Identify which cell holds the provided text, then report its [X, Y] central coordinate. 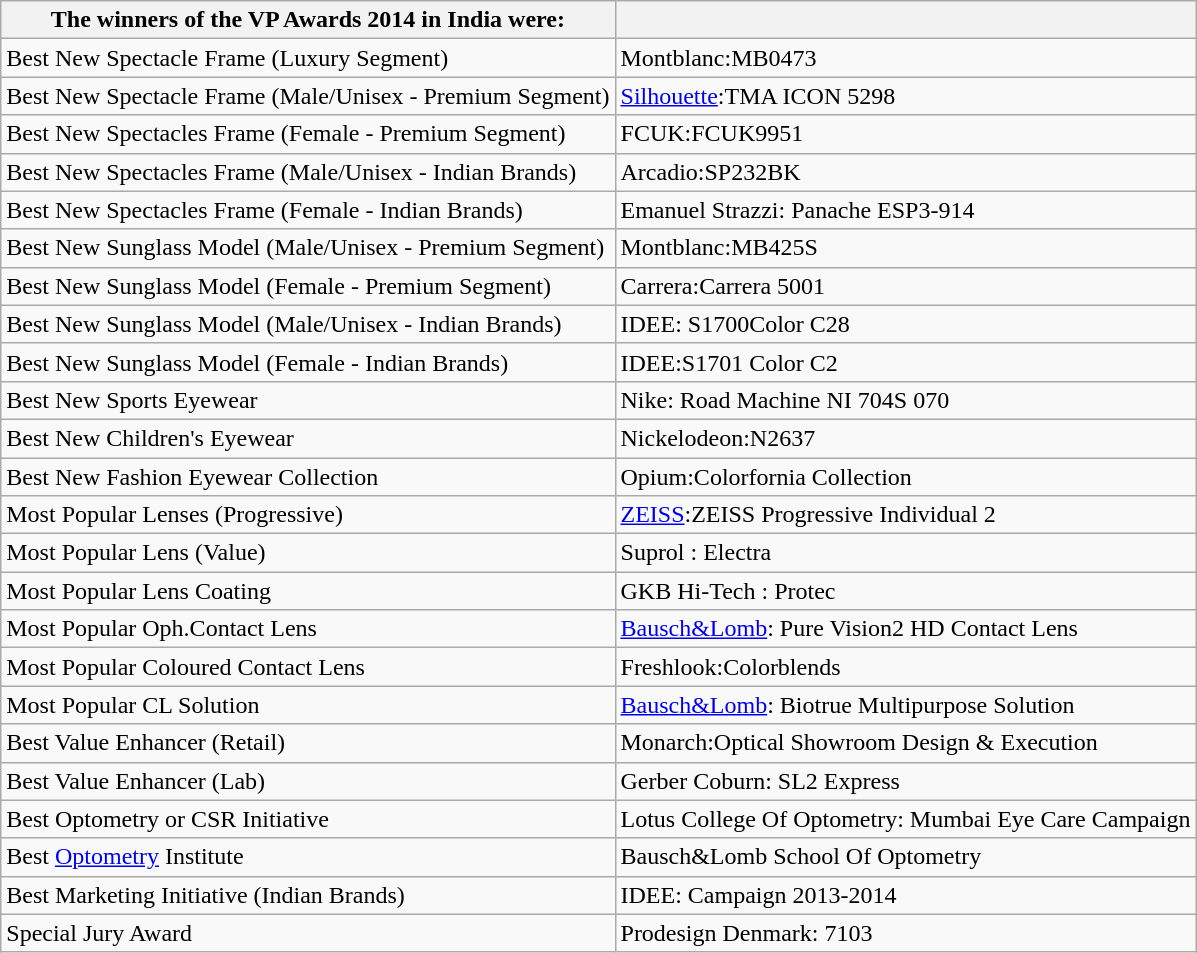
Best New Sunglass Model (Female - Indian Brands) [308, 362]
Bausch&Lomb: Pure Vision2 HD Contact Lens [906, 629]
Montblanc:MB0473 [906, 58]
Gerber Coburn: SL2 Express [906, 781]
Freshlook:Colorblends [906, 667]
Best New Sports Eyewear [308, 400]
Most Popular Oph.Contact Lens [308, 629]
Montblanc:MB425S [906, 248]
Most Popular Lens (Value) [308, 553]
Best Marketing Initiative (Indian Brands) [308, 895]
Bausch&Lomb School Of Optometry [906, 857]
Most Popular Lenses (Progressive) [308, 515]
Nike: Road Machine NI 704S 070 [906, 400]
Best New Spectacle Frame (Male/Unisex - Premium Segment) [308, 96]
IDEE: Campaign 2013-2014 [906, 895]
Bausch&Lomb: Biotrue Multipurpose Solution [906, 705]
Best New Fashion Eyewear Collection [308, 477]
Best Optometry Institute [308, 857]
IDEE:S1701 Color C2 [906, 362]
Most Popular Coloured Contact Lens [308, 667]
Suprol : Electra [906, 553]
Opium:Colorfornia Collection [906, 477]
The winners of the VP Awards 2014 in India were: [308, 20]
Arcadio:SP232BK [906, 172]
Best New Sunglass Model (Male/Unisex - Premium Segment) [308, 248]
IDEE: S1700Color C28 [906, 324]
ZEISS:ZEISS Progressive Individual 2 [906, 515]
Prodesign Denmark: 7103 [906, 933]
Nickelodeon:N2637 [906, 438]
Silhouette:TMA ICON 5298 [906, 96]
Best New Spectacles Frame (Male/Unisex - Indian Brands) [308, 172]
Best New Spectacles Frame (Female - Premium Segment) [308, 134]
Emanuel Strazzi: Panache ESP3-914 [906, 210]
Carrera:Carrera 5001 [906, 286]
Best New Sunglass Model (Male/Unisex - Indian Brands) [308, 324]
Best Optometry or CSR Initiative [308, 819]
Most Popular Lens Coating [308, 591]
Best New Spectacle Frame (Luxury Segment) [308, 58]
Most Popular CL Solution [308, 705]
Best New Spectacles Frame (Female - Indian Brands) [308, 210]
Best Value Enhancer (Lab) [308, 781]
Special Jury Award [308, 933]
Best Value Enhancer (Retail) [308, 743]
FCUK:FCUK9951 [906, 134]
Best New Children's Eyewear [308, 438]
Lotus College Of Optometry: Mumbai Eye Care Campaign [906, 819]
Monarch:Optical Showroom Design & Execution [906, 743]
Best New Sunglass Model (Female - Premium Segment) [308, 286]
GKB Hi-Tech : Protec [906, 591]
